Return (x, y) of the center of cell containing provided text 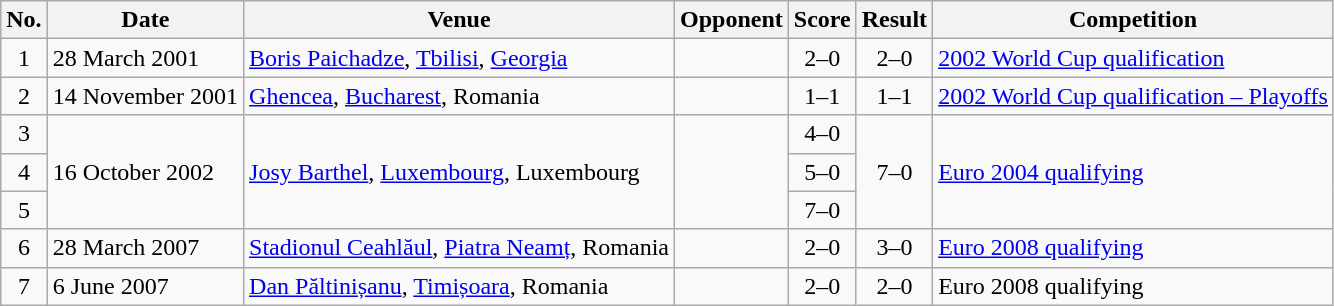
14 November 2001 (145, 96)
3 (24, 134)
28 March 2001 (145, 58)
2 (24, 96)
28 March 2007 (145, 248)
16 October 2002 (145, 172)
4–0 (822, 134)
Venue (460, 20)
Opponent (731, 20)
5–0 (822, 172)
2002 World Cup qualification (1134, 58)
4 (24, 172)
6 June 2007 (145, 286)
2002 World Cup qualification – Playoffs (1134, 96)
7 (24, 286)
No. (24, 20)
Euro 2004 qualifying (1134, 172)
Score (822, 20)
Result (894, 20)
Competition (1134, 20)
Stadionul Ceahlăul, Piatra Neamț, Romania (460, 248)
5 (24, 210)
Date (145, 20)
6 (24, 248)
Dan Păltinișanu, Timișoara, Romania (460, 286)
Boris Paichadze, Tbilisi, Georgia (460, 58)
Josy Barthel, Luxembourg, Luxembourg (460, 172)
Ghencea, Bucharest, Romania (460, 96)
3–0 (894, 248)
1 (24, 58)
